Provide the (x, y) coordinate of the cell's center where the given text is located.  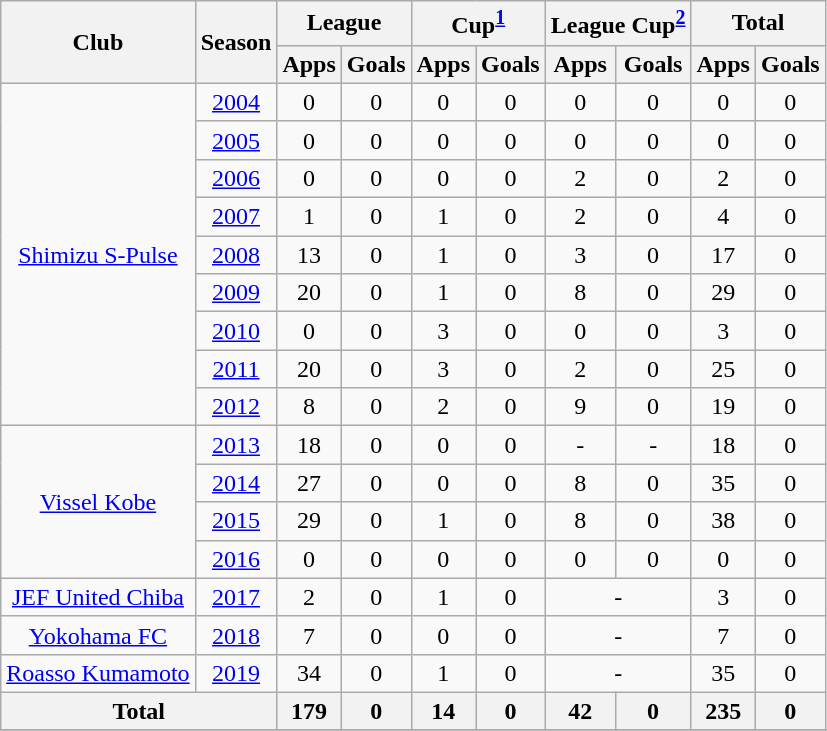
Club (98, 42)
2016 (236, 559)
2008 (236, 255)
Vissel Kobe (98, 502)
42 (580, 711)
Yokohama FC (98, 635)
2005 (236, 140)
235 (723, 711)
Roasso Kumamoto (98, 673)
2014 (236, 483)
2004 (236, 102)
2018 (236, 635)
38 (723, 521)
13 (309, 255)
2013 (236, 445)
25 (723, 369)
2007 (236, 217)
Shimizu S-Pulse (98, 254)
2015 (236, 521)
14 (443, 711)
9 (580, 407)
4 (723, 217)
League (344, 24)
27 (309, 483)
19 (723, 407)
Season (236, 42)
34 (309, 673)
17 (723, 255)
2012 (236, 407)
2009 (236, 293)
2006 (236, 178)
JEF United Chiba (98, 597)
179 (309, 711)
League Cup2 (618, 24)
2011 (236, 369)
Cup1 (478, 24)
2017 (236, 597)
2019 (236, 673)
2010 (236, 331)
